Return [x, y] of the center of cell containing provided text 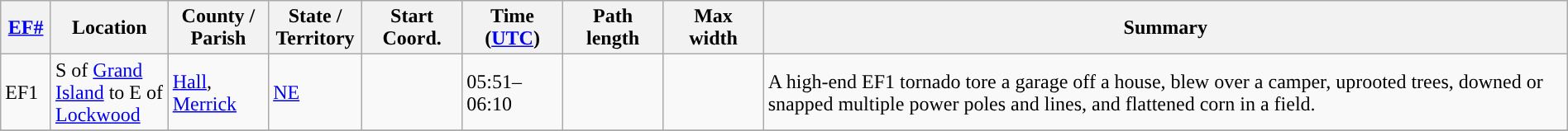
Time (UTC) [513, 28]
County / Parish [218, 28]
05:51–06:10 [513, 92]
NE [316, 92]
S of Grand Island to E of Lockwood [109, 92]
EF1 [26, 92]
Path length [612, 28]
Location [109, 28]
Start Coord. [412, 28]
Hall, Merrick [218, 92]
Summary [1165, 28]
EF# [26, 28]
Max width [713, 28]
State / Territory [316, 28]
